From the cell containing the given text, extract its center point as (x, y) coordinate. 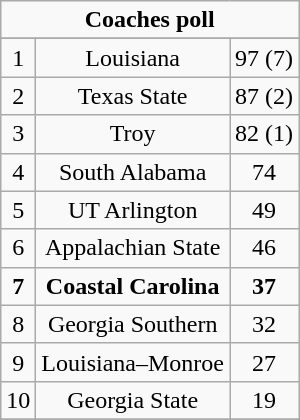
74 (264, 172)
Coaches poll (150, 20)
Texas State (133, 96)
Georgia Southern (133, 324)
Coastal Carolina (133, 286)
46 (264, 248)
7 (18, 286)
37 (264, 286)
Appalachian State (133, 248)
6 (18, 248)
10 (18, 400)
Louisiana (133, 58)
82 (1) (264, 134)
1 (18, 58)
49 (264, 210)
9 (18, 362)
Georgia State (133, 400)
South Alabama (133, 172)
32 (264, 324)
Troy (133, 134)
4 (18, 172)
5 (18, 210)
Louisiana–Monroe (133, 362)
97 (7) (264, 58)
2 (18, 96)
27 (264, 362)
8 (18, 324)
87 (2) (264, 96)
UT Arlington (133, 210)
19 (264, 400)
3 (18, 134)
